Detect which cell encompasses the target text, then output its (x, y) center coordinate. 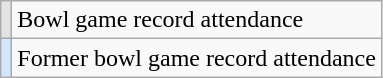
Former bowl game record attendance (197, 58)
Bowl game record attendance (197, 20)
